Capture the cell that displays the provided text and extract its (X, Y) central coordinate. 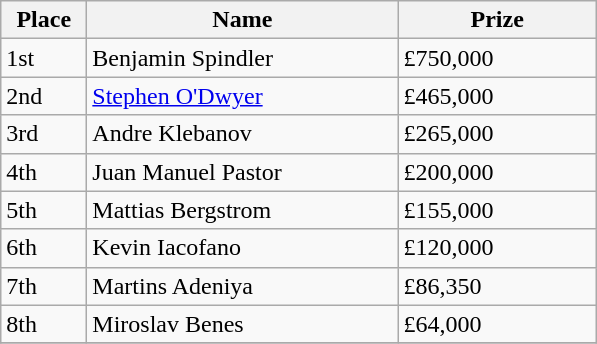
Kevin Iacofano (242, 248)
£200,000 (498, 172)
Stephen O'Dwyer (242, 96)
Andre Klebanov (242, 134)
£86,350 (498, 286)
1st (44, 58)
£265,000 (498, 134)
Place (44, 20)
Benjamin Spindler (242, 58)
Name (242, 20)
£64,000 (498, 324)
Mattias Bergstrom (242, 210)
5th (44, 210)
Juan Manuel Pastor (242, 172)
6th (44, 248)
£120,000 (498, 248)
8th (44, 324)
2nd (44, 96)
7th (44, 286)
Martins Adeniya (242, 286)
4th (44, 172)
Miroslav Benes (242, 324)
£465,000 (498, 96)
£155,000 (498, 210)
Prize (498, 20)
£750,000 (498, 58)
3rd (44, 134)
